Determine the (X, Y) coordinate at the center of the cell enclosing the given text.  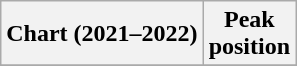
Chart (2021–2022) (102, 34)
Peakposition (249, 34)
